Return [x, y] of the center of cell containing provided text 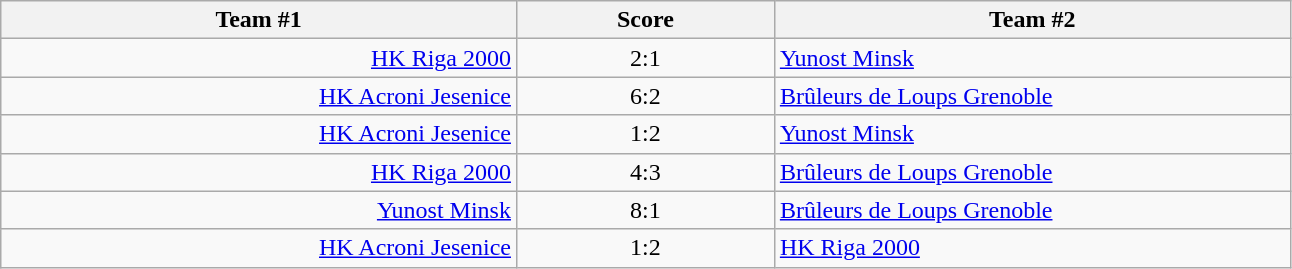
4:3 [645, 172]
Team #1 [259, 20]
2:1 [645, 58]
8:1 [645, 210]
Score [645, 20]
Team #2 [1032, 20]
6:2 [645, 96]
